Return the [x, y] coordinate for the center point of the cell that contains the specified text.  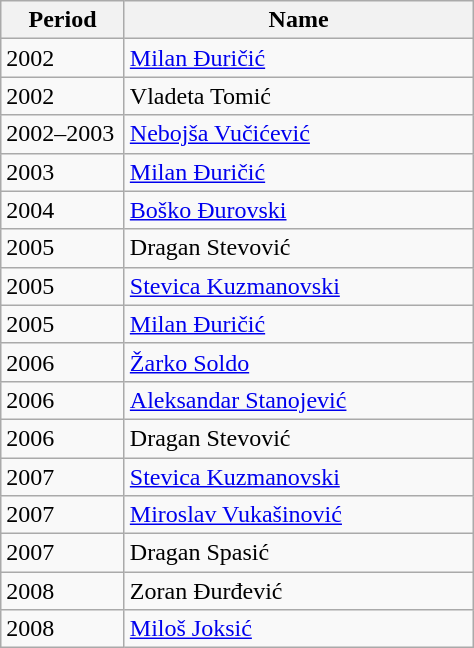
Nebojša Vučićević [298, 134]
Žarko Soldo [298, 362]
2003 [63, 172]
Aleksandar Stanojević [298, 400]
Vladeta Tomić [298, 96]
2004 [63, 210]
Miroslav Vukašinović [298, 515]
Dragan Spasić [298, 553]
Period [63, 20]
2002–2003 [63, 134]
Miloš Joksić [298, 629]
Zoran Đurđević [298, 591]
Boško Đurovski [298, 210]
Name [298, 20]
